Capture the cell that displays the provided text and extract its [x, y] central coordinate. 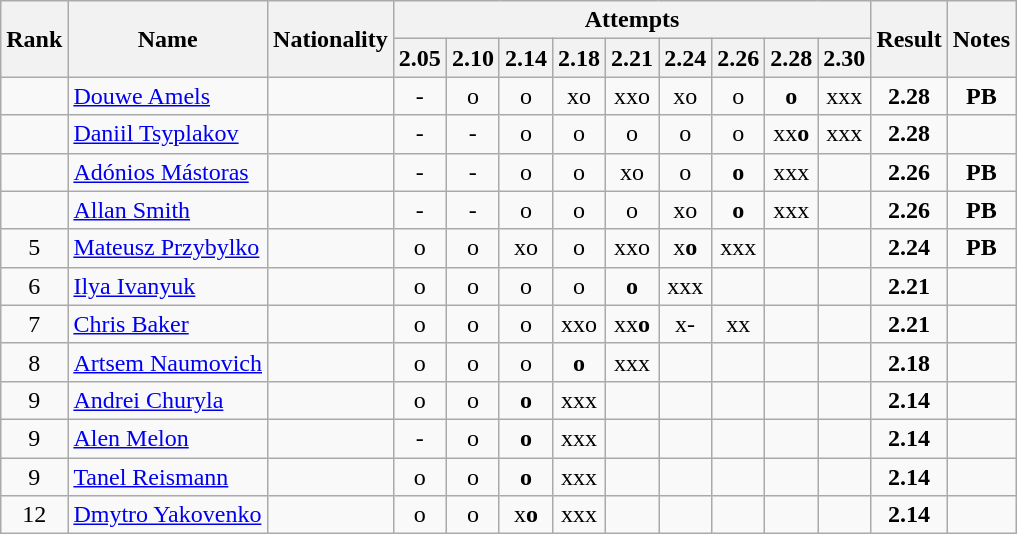
Nationality [331, 39]
x- [686, 324]
2.10 [472, 58]
2.30 [844, 58]
Notes [981, 39]
Douwe Amels [168, 96]
Alen Melon [168, 438]
Rank [34, 39]
12 [34, 515]
Tanel Reismann [168, 477]
Artsem Naumovich [168, 362]
Adónios Mástoras [168, 172]
Allan Smith [168, 210]
Attempts [632, 20]
Daniil Tsyplakov [168, 134]
Ilya Ivanyuk [168, 286]
Result [909, 39]
xx [738, 324]
2.05 [420, 58]
Chris Baker [168, 324]
Dmytro Yakovenko [168, 515]
Name [168, 39]
5 [34, 248]
8 [34, 362]
Mateusz Przybylko [168, 248]
7 [34, 324]
6 [34, 286]
Andrei Churyla [168, 400]
